Capture the cell that displays the provided text and extract its [X, Y] central coordinate. 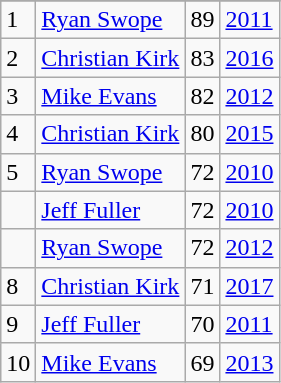
3 [18, 96]
5 [18, 172]
1 [18, 20]
10 [18, 362]
70 [202, 324]
2013 [250, 362]
2016 [250, 58]
2 [18, 58]
4 [18, 134]
8 [18, 286]
71 [202, 286]
82 [202, 96]
89 [202, 20]
2017 [250, 286]
9 [18, 324]
80 [202, 134]
83 [202, 58]
69 [202, 362]
2015 [250, 134]
